Output the [x, y] coordinate of the center of the cell containing the given text.  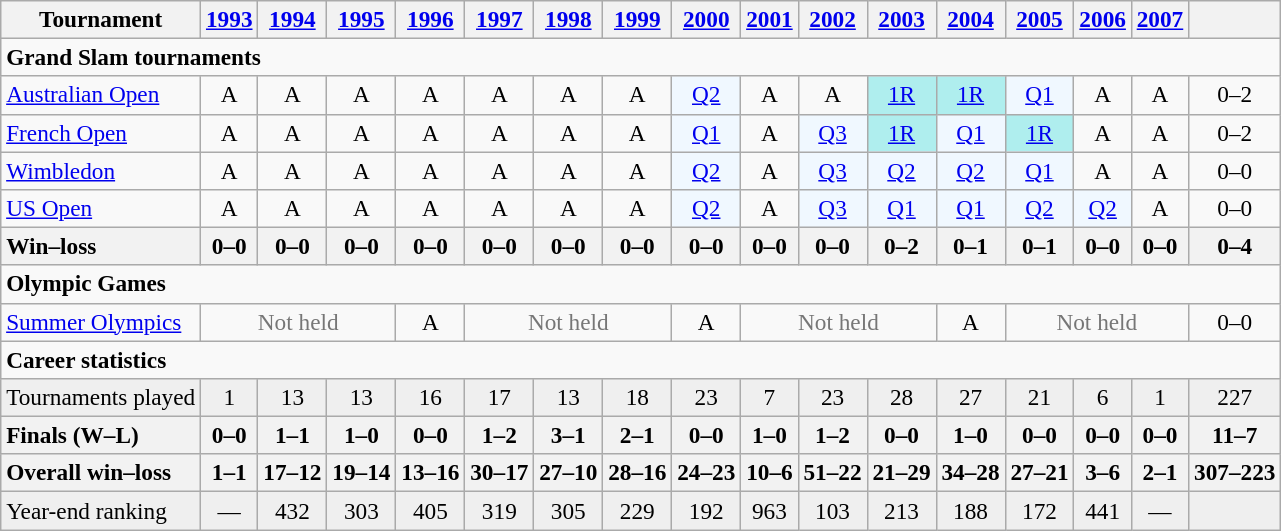
2007 [1160, 19]
51–22 [832, 473]
28 [902, 397]
1993 [230, 19]
2006 [1102, 19]
19–14 [362, 473]
French Open [101, 133]
Grand Slam tournaments [641, 57]
Wimbledon [101, 170]
103 [832, 510]
34–28 [970, 473]
27–21 [1040, 473]
2001 [770, 19]
213 [902, 510]
Win–loss [101, 246]
2004 [970, 19]
3–6 [1102, 473]
Tournaments played [101, 397]
27 [970, 397]
2000 [706, 19]
305 [568, 510]
1995 [362, 19]
1996 [430, 19]
Career statistics [641, 359]
2002 [832, 19]
0–4 [1235, 246]
1997 [500, 19]
Australian Open [101, 95]
Summer Olympics [101, 322]
192 [706, 510]
18 [638, 397]
13–16 [430, 473]
307–223 [1235, 473]
28–16 [638, 473]
24–23 [706, 473]
319 [500, 510]
7 [770, 397]
6 [1102, 397]
11–7 [1235, 435]
30–17 [500, 473]
Overall win–loss [101, 473]
US Open [101, 208]
2005 [1040, 19]
21 [1040, 397]
229 [638, 510]
2003 [902, 19]
Year-end ranking [101, 510]
10–6 [770, 473]
227 [1235, 397]
303 [362, 510]
Tournament [101, 19]
3–1 [568, 435]
17 [500, 397]
Olympic Games [641, 284]
1994 [292, 19]
17–12 [292, 473]
405 [430, 510]
16 [430, 397]
21–29 [902, 473]
Finals (W–L) [101, 435]
432 [292, 510]
188 [970, 510]
1998 [568, 19]
27–10 [568, 473]
1999 [638, 19]
441 [1102, 510]
963 [770, 510]
172 [1040, 510]
